Return (x, y) of the center of cell containing provided text 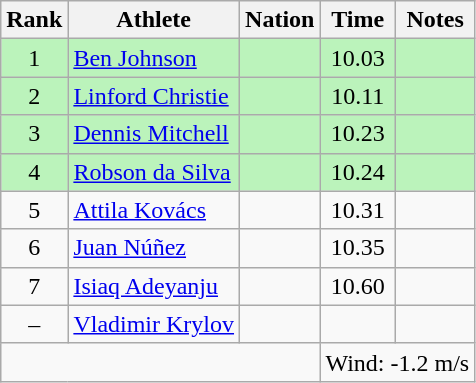
1 (34, 58)
Notes (434, 20)
Athlete (154, 20)
10.31 (358, 210)
Nation (280, 20)
4 (34, 172)
Vladimir Krylov (154, 324)
7 (34, 286)
10.11 (358, 96)
– (34, 324)
Ben Johnson (154, 58)
10.60 (358, 286)
Isiaq Adeyanju (154, 286)
10.03 (358, 58)
10.35 (358, 248)
Robson da Silva (154, 172)
Juan Núñez (154, 248)
Rank (34, 20)
3 (34, 134)
Wind: -1.2 m/s (398, 362)
Attila Kovács (154, 210)
Time (358, 20)
Linford Christie (154, 96)
6 (34, 248)
10.23 (358, 134)
5 (34, 210)
10.24 (358, 172)
Dennis Mitchell (154, 134)
2 (34, 96)
